For the text-containing cell, return its midpoint in [x, y] coordinate format. 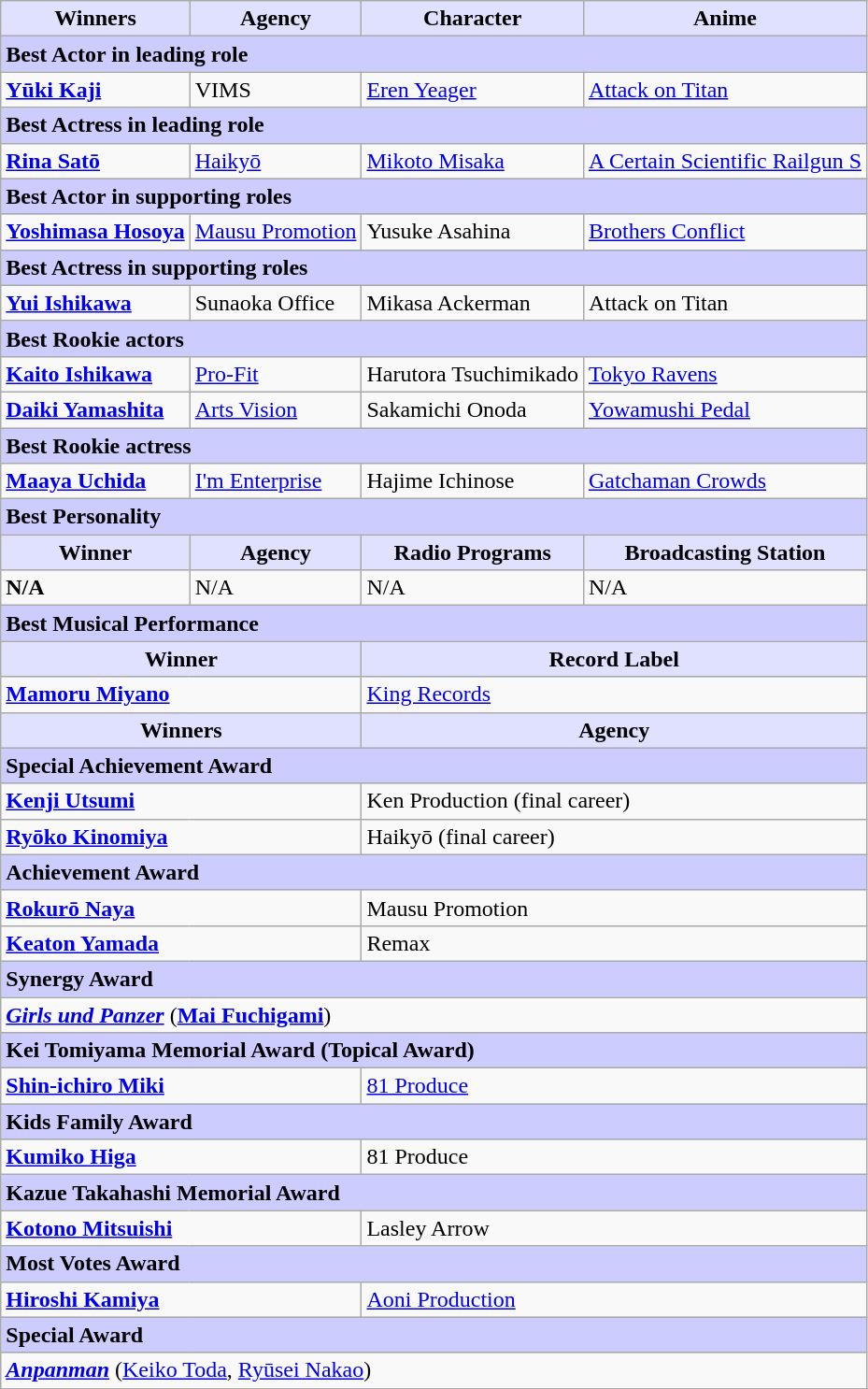
Achievement Award [434, 872]
Arts Vision [276, 409]
Kei Tomiyama Memorial Award (Topical Award) [434, 1051]
Kumiko Higa [181, 1157]
Mamoru Miyano [181, 694]
Kenji Utsumi [181, 801]
Broadcasting Station [725, 552]
I'm Enterprise [276, 481]
Sunaoka Office [276, 303]
Best Actress in supporting roles [434, 267]
Yūki Kaji [95, 90]
Shin-ichiro Miki [181, 1086]
Yui Ishikawa [95, 303]
Best Actress in leading role [434, 125]
Best Rookie actress [434, 446]
Eren Yeager [473, 90]
Anime [725, 19]
Lasley Arrow [615, 1228]
Tokyo Ravens [725, 374]
Best Actor in leading role [434, 54]
Best Rookie actors [434, 338]
Mikoto Misaka [473, 161]
Yoshimasa Hosoya [95, 232]
Haikyō (final career) [615, 837]
Keaton Yamada [181, 943]
Mikasa Ackerman [473, 303]
Girls und Panzer (Mai Fuchigami) [434, 1014]
VIMS [276, 90]
Most Votes Award [434, 1264]
Rokurō Naya [181, 908]
King Records [615, 694]
Pro-Fit [276, 374]
Kids Family Award [434, 1122]
Harutora Tsuchimikado [473, 374]
Yowamushi Pedal [725, 409]
Hiroshi Kamiya [181, 1299]
Special Award [434, 1335]
Radio Programs [473, 552]
A Certain Scientific Railgun S [725, 161]
Kotono Mitsuishi [181, 1228]
Best Personality [434, 517]
Yusuke Asahina [473, 232]
Sakamichi Onoda [473, 409]
Ryōko Kinomiya [181, 837]
Brothers Conflict [725, 232]
Best Actor in supporting roles [434, 196]
Character [473, 19]
Kazue Takahashi Memorial Award [434, 1193]
Synergy Award [434, 979]
Hajime Ichinose [473, 481]
Kaito Ishikawa [95, 374]
Gatchaman Crowds [725, 481]
Record Label [615, 659]
Ken Production (final career) [615, 801]
Special Achievement Award [434, 766]
Anpanman (Keiko Toda, Ryūsei Nakao) [434, 1370]
Remax [615, 943]
Rina Satō [95, 161]
Daiki Yamashita [95, 409]
Haikyō [276, 161]
Aoni Production [615, 1299]
Maaya Uchida [95, 481]
Best Musical Performance [434, 623]
